Locate the cell with the specified text and output its [X, Y] center coordinate. 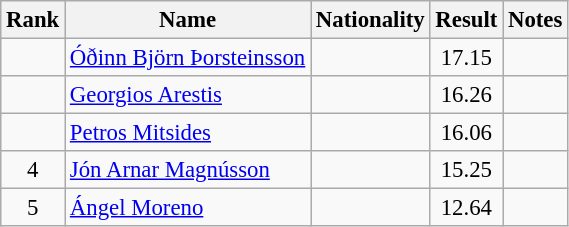
Jón Arnar Magnússon [188, 170]
Rank [33, 20]
12.64 [466, 208]
Óðinn Björn Þorsteinsson [188, 58]
Ángel Moreno [188, 208]
Result [466, 20]
16.06 [466, 133]
Notes [536, 20]
16.26 [466, 95]
4 [33, 170]
Petros Mitsides [188, 133]
17.15 [466, 58]
15.25 [466, 170]
Georgios Arestis [188, 95]
5 [33, 208]
Name [188, 20]
Nationality [370, 20]
